Return [x, y] of the center of cell containing provided text 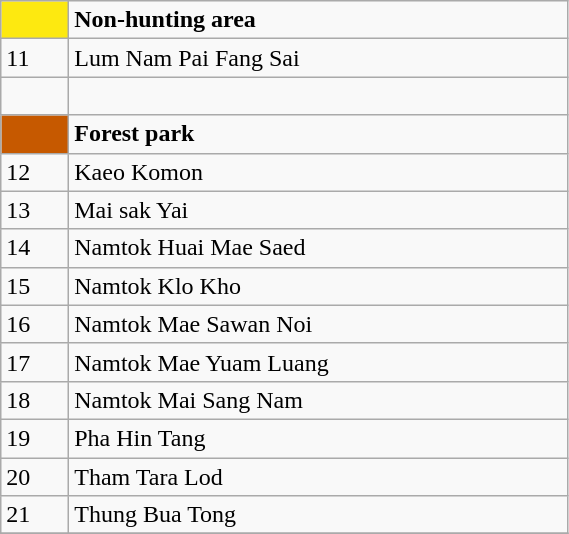
Namtok Mai Sang Nam [318, 400]
Namtok Klo Kho [318, 286]
12 [35, 172]
11 [35, 58]
Thung Bua Tong [318, 515]
Namtok Mae Yuam Luang [318, 362]
Forest park [318, 134]
19 [35, 438]
16 [35, 324]
Lum Nam Pai Fang Sai [318, 58]
17 [35, 362]
Tham Tara Lod [318, 477]
Non-hunting area [318, 20]
15 [35, 286]
14 [35, 248]
Namtok Huai Mae Saed [318, 248]
Namtok Mae Sawan Noi [318, 324]
20 [35, 477]
13 [35, 210]
Kaeo Komon [318, 172]
21 [35, 515]
Pha Hin Tang [318, 438]
18 [35, 400]
Mai sak Yai [318, 210]
